Return (X, Y) of the center of cell containing provided text 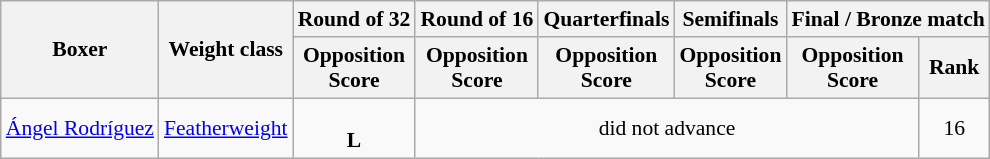
did not advance (666, 128)
Semifinals (730, 19)
Quarterfinals (606, 19)
16 (954, 128)
Final / Bronze match (888, 19)
Ángel Rodríguez (80, 128)
Weight class (226, 50)
L (354, 128)
Rank (954, 68)
Featherweight (226, 128)
Round of 32 (354, 19)
Boxer (80, 50)
Round of 16 (476, 19)
